Search for the cell housing the specified text and yield its [x, y] center coordinate. 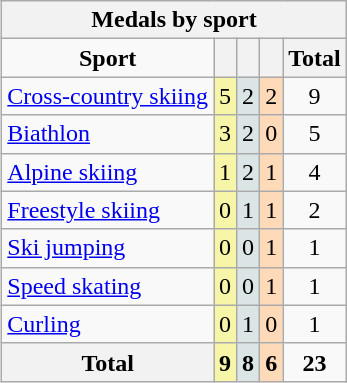
Biathlon [108, 134]
Medals by sport [174, 20]
3 [226, 134]
8 [248, 362]
Ski jumping [108, 248]
Cross-country skiing [108, 96]
6 [272, 362]
Sport [108, 58]
23 [315, 362]
4 [315, 172]
Speed skating [108, 286]
Alpine skiing [108, 172]
Freestyle skiing [108, 210]
Curling [108, 324]
